From the cell containing the given text, extract its center point as [x, y] coordinate. 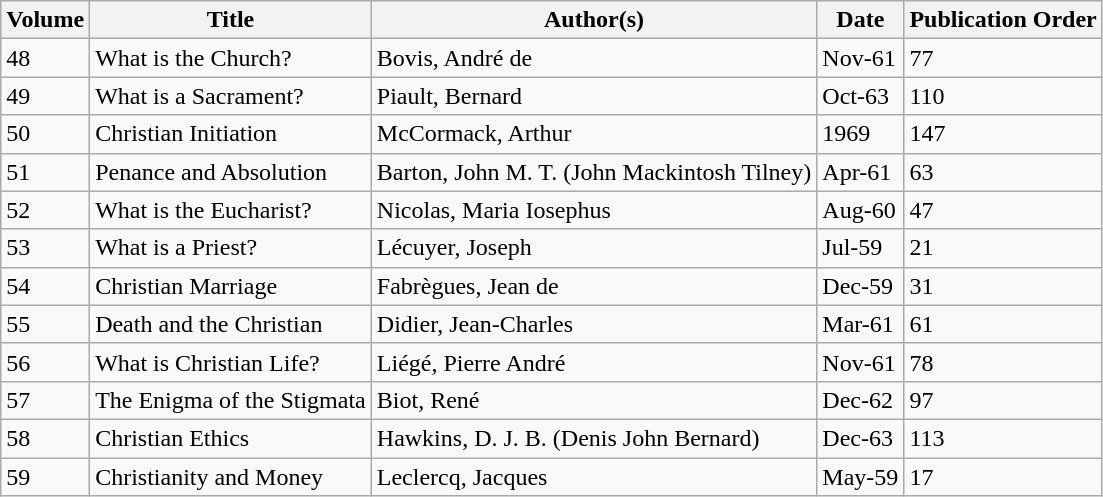
63 [1003, 172]
What is Christian Life? [231, 362]
Death and the Christian [231, 324]
49 [46, 96]
57 [46, 400]
48 [46, 58]
Leclercq, Jacques [594, 477]
147 [1003, 134]
Oct-63 [860, 96]
1969 [860, 134]
Christianity and Money [231, 477]
Author(s) [594, 20]
53 [46, 248]
May-59 [860, 477]
56 [46, 362]
77 [1003, 58]
59 [46, 477]
The Enigma of the Stigmata [231, 400]
What is the Church? [231, 58]
Christian Initiation [231, 134]
Nicolas, Maria Iosephus [594, 210]
Date [860, 20]
Volume [46, 20]
Apr-61 [860, 172]
McCormack, Arthur [594, 134]
Jul-59 [860, 248]
Piault, Bernard [594, 96]
Title [231, 20]
Aug-60 [860, 210]
Publication Order [1003, 20]
54 [46, 286]
Liégé, Pierre André [594, 362]
51 [46, 172]
58 [46, 438]
Bovis, André de [594, 58]
17 [1003, 477]
47 [1003, 210]
Didier, Jean-Charles [594, 324]
113 [1003, 438]
Lécuyer, Joseph [594, 248]
Fabrègues, Jean de [594, 286]
Dec-63 [860, 438]
52 [46, 210]
50 [46, 134]
110 [1003, 96]
Hawkins, D. J. B. (Denis John Bernard) [594, 438]
55 [46, 324]
Dec-62 [860, 400]
What is a Sacrament? [231, 96]
Mar-61 [860, 324]
21 [1003, 248]
61 [1003, 324]
Christian Marriage [231, 286]
Biot, René [594, 400]
Dec-59 [860, 286]
Christian Ethics [231, 438]
What is the Eucharist? [231, 210]
31 [1003, 286]
What is a Priest? [231, 248]
Barton, John M. T. (John Mackintosh Tilney) [594, 172]
78 [1003, 362]
Penance and Absolution [231, 172]
97 [1003, 400]
